Search for the cell housing the specified text and yield its [x, y] center coordinate. 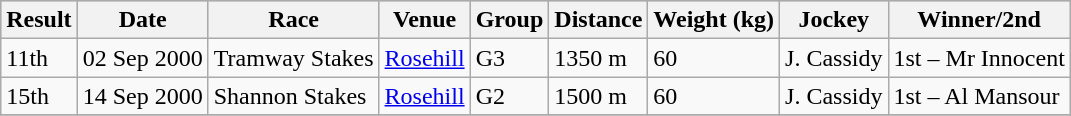
Winner/2nd [979, 20]
Race [294, 20]
11th [39, 58]
1st – Mr Innocent [979, 58]
Distance [598, 20]
1st – Al Mansour [979, 96]
14 Sep 2000 [142, 96]
Venue [424, 20]
Group [510, 20]
G2 [510, 96]
G3 [510, 58]
Tramway Stakes [294, 58]
Result [39, 20]
1500 m [598, 96]
Date [142, 20]
Weight (kg) [714, 20]
02 Sep 2000 [142, 58]
Shannon Stakes [294, 96]
Jockey [834, 20]
15th [39, 96]
1350 m [598, 58]
